Provide the (x, y) coordinate of the cell's center where the given text is located.  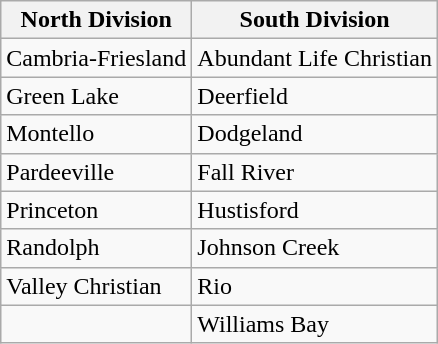
North Division (96, 20)
Cambria-Friesland (96, 58)
Dodgeland (315, 134)
South Division (315, 20)
Deerfield (315, 96)
Johnson Creek (315, 248)
Rio (315, 286)
Randolph (96, 248)
Valley Christian (96, 286)
Pardeeville (96, 172)
Hustisford (315, 210)
Green Lake (96, 96)
Williams Bay (315, 324)
Fall River (315, 172)
Abundant Life Christian (315, 58)
Princeton (96, 210)
Montello (96, 134)
